Pinpoint the cell where the given text exists, returning its (X, Y) midpoint coordinate. 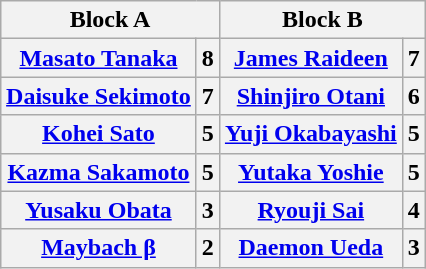
James Raideen (310, 58)
6 (414, 96)
Shinjiro Otani (310, 96)
Masato Tanaka (99, 58)
2 (208, 248)
Block A (110, 20)
4 (414, 210)
Block B (322, 20)
Yutaka Yoshie (310, 172)
Kohei Sato (99, 134)
Daemon Ueda (310, 248)
Yusaku Obata (99, 210)
Daisuke Sekimoto (99, 96)
Yuji Okabayashi (310, 134)
Ryouji Sai (310, 210)
Maybach β (99, 248)
8 (208, 58)
Kazma Sakamoto (99, 172)
